Find where the given text appears and provide that cell's center as (x, y) coordinate. 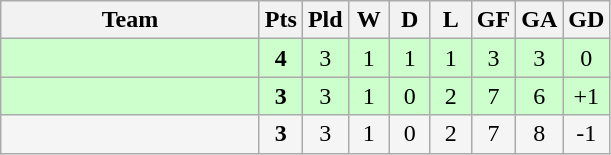
L (450, 20)
GF (493, 20)
GD (586, 20)
+1 (586, 96)
4 (280, 58)
GA (540, 20)
6 (540, 96)
8 (540, 134)
-1 (586, 134)
D (410, 20)
Pts (280, 20)
W (368, 20)
Pld (325, 20)
Team (130, 20)
